Determine the (X, Y) coordinate at the center of the cell enclosing the given text.  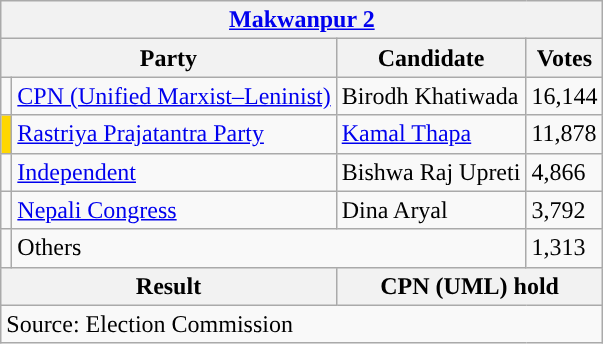
Independent (174, 172)
Votes (564, 58)
CPN (UML) hold (470, 286)
Nepali Congress (174, 210)
Party (168, 58)
1,313 (564, 248)
Dina Aryal (431, 210)
Bishwa Raj Upreti (431, 172)
4,866 (564, 172)
Source: Election Commission (302, 324)
Rastriya Prajatantra Party (174, 134)
CPN (Unified Marxist–Leninist) (174, 96)
Kamal Thapa (431, 134)
Result (168, 286)
16,144 (564, 96)
3,792 (564, 210)
11,878 (564, 134)
Birodh Khatiwada (431, 96)
Makwanpur 2 (302, 20)
Candidate (431, 58)
Others (269, 248)
